Extract the [x, y] coordinate from the center of the cell holding the provided text.  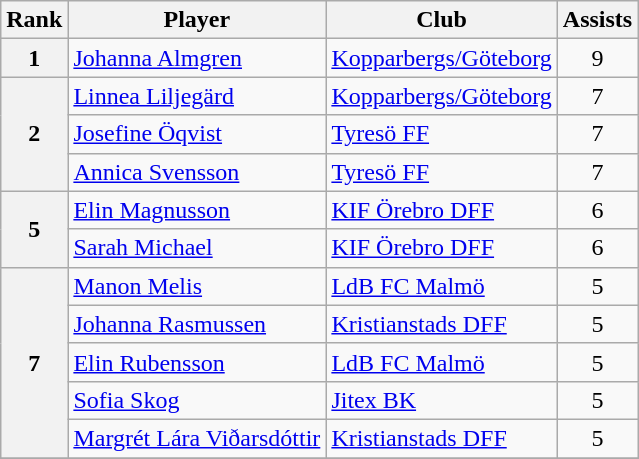
Player [197, 20]
Margrét Lára Viðarsdóttir [197, 438]
Annica Svensson [197, 172]
Club [442, 20]
Assists [597, 20]
9 [597, 58]
Johanna Rasmussen [197, 324]
Elin Magnusson [197, 210]
Linnea Liljegärd [197, 96]
2 [34, 134]
Johanna Almgren [197, 58]
Manon Melis [197, 286]
Sarah Michael [197, 248]
Jitex BK [442, 400]
Elin Rubensson [197, 362]
1 [34, 58]
Sofia Skog [197, 400]
Josefine Öqvist [197, 134]
Rank [34, 20]
